Locate the cell with the specified text and output its (x, y) center coordinate. 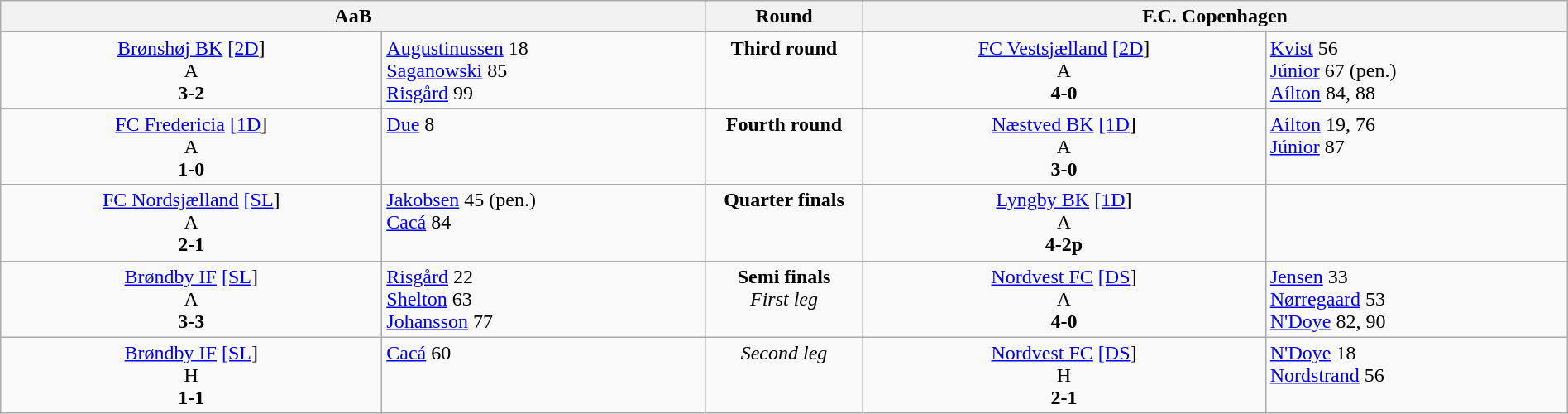
F.C. Copenhagen (1216, 17)
Fourth round (784, 147)
Kvist 56Júnior 67 (pen.)Aílton 84, 88 (1416, 70)
Lyngby BK [1D]A4-2p (1064, 223)
Nordvest FC [DS]A4-0 (1064, 299)
Quarter finals (784, 223)
Næstved BK [1D]A3-0 (1064, 147)
FC Fredericia [1D]A1-0 (192, 147)
FC Vestsjælland [2D]A4-0 (1064, 70)
AaB (353, 17)
Brøndby IF [SL]H1-1 (192, 375)
Jensen 33Nørregaard 53N'Doye 82, 90 (1416, 299)
N'Doye 18Nordstrand 56 (1416, 375)
Risgård 22Shelton 63Johansson 77 (544, 299)
Brøndby IF [SL]A3-3 (192, 299)
Augustinussen 18Saganowski 85Risgård 99 (544, 70)
Jakobsen 45 (pen.)Cacá 84 (544, 223)
Semi finalsFirst leg (784, 299)
Round (784, 17)
Nordvest FC [DS]H2-1 (1064, 375)
Second leg (784, 375)
Due 8 (544, 147)
Third round (784, 70)
Aílton 19, 76Júnior 87 (1416, 147)
Brønshøj BK [2D]A3-2 (192, 70)
Cacá 60 (544, 375)
FC Nordsjælland [SL]A2-1 (192, 223)
